Find where the given text appears and provide that cell's center as (X, Y) coordinate. 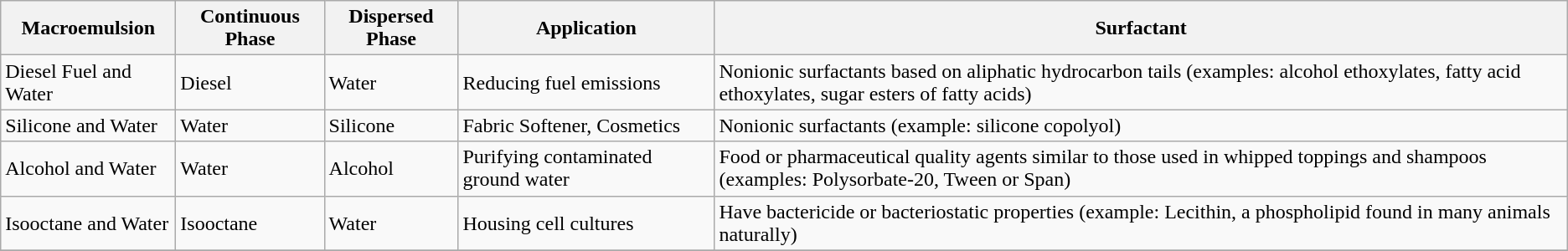
Continuous Phase (250, 28)
Surfactant (1141, 28)
Nonionic surfactants based on aliphatic hydrocarbon tails (examples: alcohol ethoxylates, fatty acid ethoxylates, sugar esters of fatty acids) (1141, 82)
Food or pharmaceutical quality agents similar to those used in whipped toppings and shampoos (examples: Polysorbate-20, Tween or Span) (1141, 169)
Have bactericide or bacteriostatic properties (example: Lecithin, a phospholipid found in many animals naturally) (1141, 223)
Nonionic surfactants (example: silicone copolyol) (1141, 125)
Housing cell cultures (586, 223)
Dispersed Phase (391, 28)
Reducing fuel emissions (586, 82)
Diesel Fuel and Water (89, 82)
Isooctane and Water (89, 223)
Alcohol and Water (89, 169)
Fabric Softener, Cosmetics (586, 125)
Application (586, 28)
Isooctane (250, 223)
Silicone (391, 125)
Macroemulsion (89, 28)
Alcohol (391, 169)
Silicone and Water (89, 125)
Purifying contaminated ground water (586, 169)
Diesel (250, 82)
